Determine the (X, Y) coordinate at the center of the cell enclosing the given text.  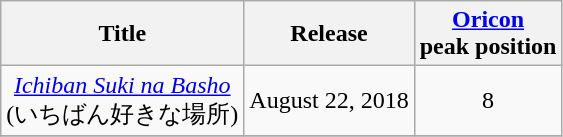
Oricon peak position (488, 34)
Ichiban Suki na Basho (いちばん好きな場所) (122, 101)
8 (488, 101)
Release (329, 34)
Title (122, 34)
August 22, 2018 (329, 101)
